Provide the (X, Y) coordinate of the cell's center where the given text is located.  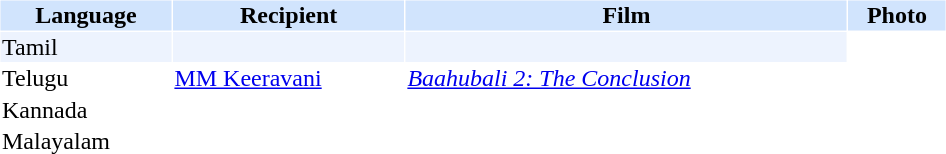
Recipient (288, 15)
Tamil (86, 47)
MM Keeravani (288, 79)
Baahubali 2: The Conclusion (626, 79)
Photo (896, 15)
Telugu (86, 79)
Film (626, 15)
Language (86, 15)
Kannada (86, 110)
